Determine the (X, Y) coordinate at the center of the cell enclosing the given text.  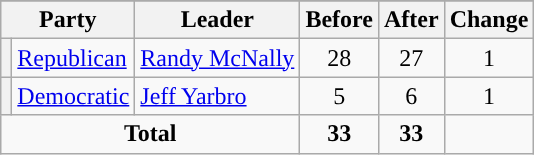
Total (150, 134)
5 (340, 96)
Change (489, 20)
Republican (74, 58)
6 (411, 96)
Randy McNally (218, 58)
Leader (218, 20)
Before (340, 20)
Jeff Yarbro (218, 96)
Democratic (74, 96)
27 (411, 58)
After (411, 20)
28 (340, 58)
Party (68, 20)
